Locate the cell with the specified text and output its (X, Y) center coordinate. 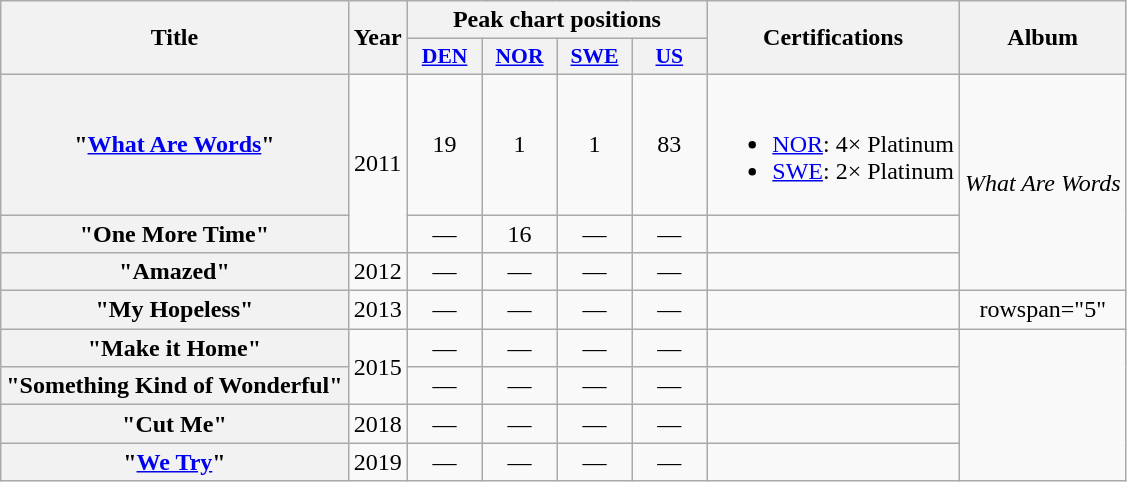
Certifications (834, 38)
Peak chart positions (557, 20)
83 (670, 144)
SWE (594, 57)
19 (444, 144)
"What Are Words" (174, 144)
2019 (378, 462)
2012 (378, 272)
"We Try" (174, 462)
"Amazed" (174, 272)
16 (520, 233)
Year (378, 38)
"My Hopeless" (174, 310)
Title (174, 38)
Album (1042, 38)
2013 (378, 310)
rowspan="5" (1042, 310)
"Cut Me" (174, 424)
DEN (444, 57)
NOR: 4× PlatinumSWE: 2× Platinum (834, 144)
What Are Words (1042, 182)
2018 (378, 424)
"One More Time" (174, 233)
"Something Kind of Wonderful" (174, 386)
2015 (378, 367)
2011 (378, 163)
"Make it Home" (174, 348)
US (670, 57)
NOR (520, 57)
